Pinpoint the cell where the given text exists, returning its (X, Y) midpoint coordinate. 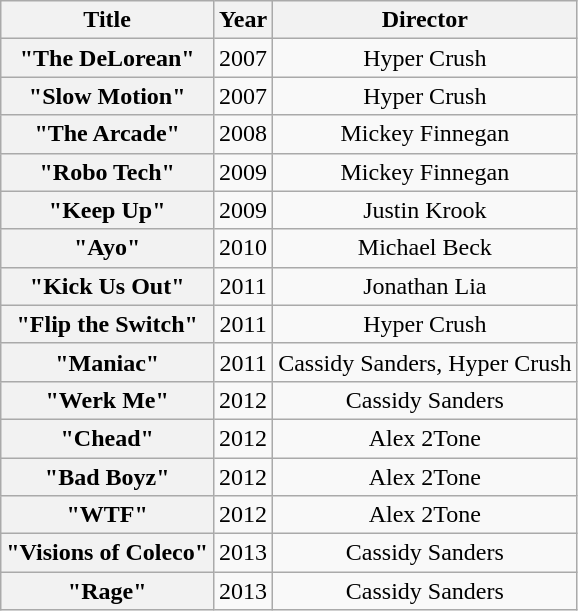
"Werk Me" (108, 400)
Director (425, 20)
"Bad Boyz" (108, 477)
"Ayo" (108, 248)
"Kick Us Out" (108, 286)
"Visions of Coleco" (108, 553)
"Chead" (108, 438)
Year (244, 20)
"The Arcade" (108, 134)
Jonathan Lia (425, 286)
2010 (244, 248)
"Flip the Switch" (108, 324)
"Rage" (108, 591)
"WTF" (108, 515)
Title (108, 20)
"The DeLorean" (108, 58)
"Maniac" (108, 362)
"Slow Motion" (108, 96)
2008 (244, 134)
Justin Krook (425, 210)
Michael Beck (425, 248)
"Robo Tech" (108, 172)
Cassidy Sanders, Hyper Crush (425, 362)
"Keep Up" (108, 210)
